For the text-containing cell, return its midpoint in (X, Y) coordinate format. 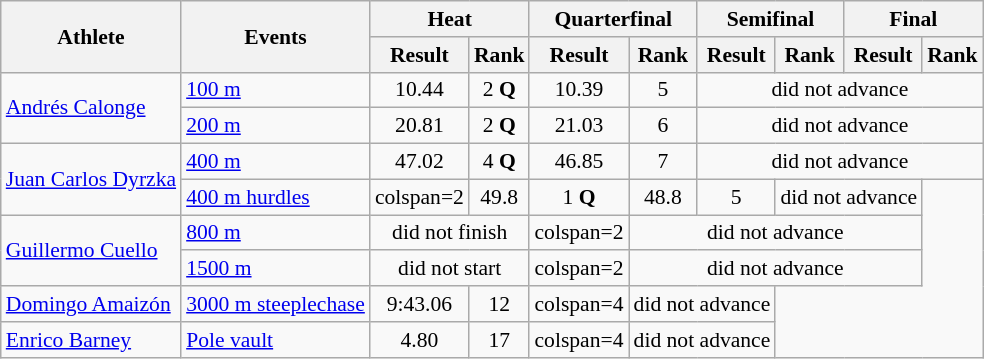
9:43.06 (420, 304)
6 (664, 126)
3000 m steeplechase (276, 304)
Guillermo Cuello (91, 250)
10.39 (578, 90)
Andrés Calonge (91, 108)
100 m (276, 90)
did not finish (450, 233)
1 Q (578, 197)
Enrico Barney (91, 340)
48.8 (664, 197)
1500 m (276, 269)
21.03 (578, 126)
Events (276, 36)
Pole vault (276, 340)
17 (500, 340)
20.81 (420, 126)
12 (500, 304)
Juan Carlos Dyrzka (91, 180)
400 m hurdles (276, 197)
Heat (450, 19)
7 (664, 162)
4.80 (420, 340)
4 Q (500, 162)
Domingo Amaizón (91, 304)
800 m (276, 233)
10.44 (420, 90)
Semifinal (770, 19)
400 m (276, 162)
47.02 (420, 162)
49.8 (500, 197)
Athlete (91, 36)
did not start (450, 269)
Final (914, 19)
200 m (276, 126)
46.85 (578, 162)
Quarterfinal (613, 19)
